Extract the (X, Y) coordinate from the center of the cell holding the provided text.  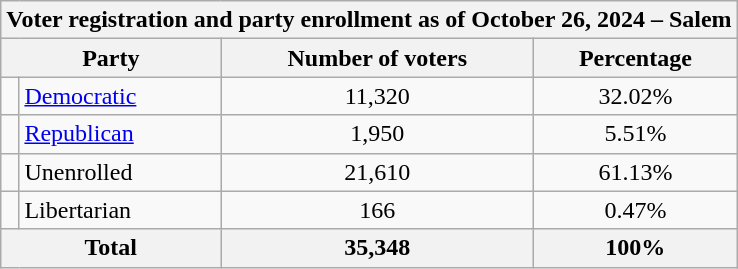
61.13% (636, 172)
Republican (120, 134)
Unenrolled (120, 172)
5.51% (636, 134)
Party (111, 58)
32.02% (636, 96)
100% (636, 248)
Total (111, 248)
Number of voters (378, 58)
Libertarian (120, 210)
Percentage (636, 58)
166 (378, 210)
35,348 (378, 248)
1,950 (378, 134)
Voter registration and party enrollment as of October 26, 2024 – Salem (369, 20)
11,320 (378, 96)
0.47% (636, 210)
21,610 (378, 172)
Democratic (120, 96)
